Find where the given text appears and provide that cell's center as (x, y) coordinate. 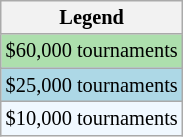
$25,000 tournaments (92, 85)
$60,000 tournaments (92, 51)
$10,000 tournaments (92, 118)
Legend (92, 17)
